Determine the [x, y] coordinate at the center of the cell enclosing the given text.  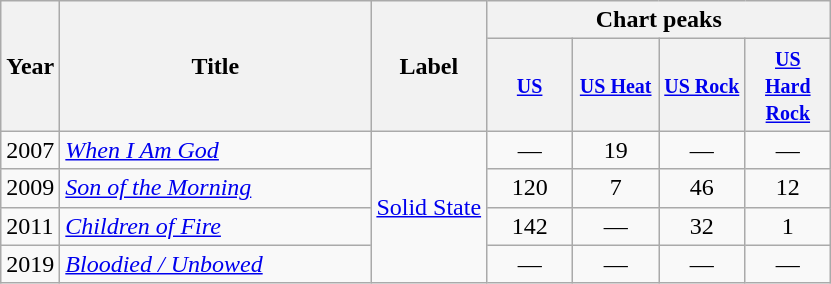
2009 [30, 188]
12 [788, 188]
2019 [30, 264]
US Heat [616, 85]
142 [530, 226]
1 [788, 226]
120 [530, 188]
Bloodied / Unbowed [216, 264]
19 [616, 150]
7 [616, 188]
2011 [30, 226]
Solid State [429, 207]
US [530, 85]
Children of Fire [216, 226]
When I Am God [216, 150]
Title [216, 66]
46 [702, 188]
Son of the Morning [216, 188]
32 [702, 226]
Chart peaks [659, 20]
US Rock [702, 85]
Year [30, 66]
Label [429, 66]
2007 [30, 150]
US Hard Rock [788, 85]
